Pinpoint the cell where the given text exists, returning its [X, Y] midpoint coordinate. 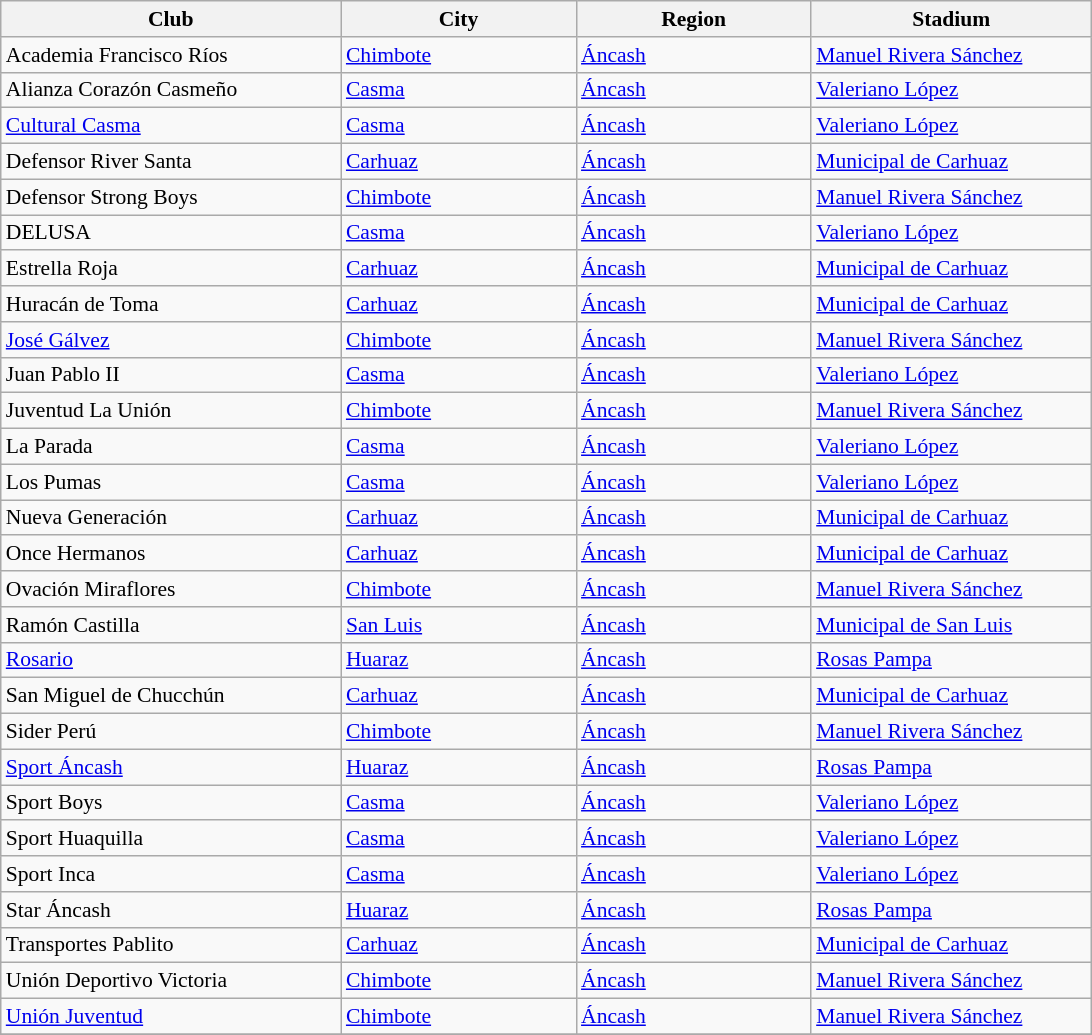
DELUSA [171, 233]
Unión Juventud [171, 1017]
Once Hermanos [171, 554]
San Luis [458, 625]
Ramón Castilla [171, 625]
Municipal de San Luis [951, 625]
Sport Boys [171, 803]
Huracán de Toma [171, 304]
Club [171, 19]
Sport Huaquilla [171, 839]
Sport Áncash [171, 767]
Sider Perú [171, 732]
City [458, 19]
Juan Pablo II [171, 375]
Cultural Casma [171, 126]
José Gálvez [171, 340]
Defensor Strong Boys [171, 197]
Stadium [951, 19]
Nueva Generación [171, 518]
Rosario [171, 660]
Defensor River Santa [171, 162]
Unión Deportivo Victoria [171, 981]
Juventud La Unión [171, 411]
San Miguel de Chucchún [171, 696]
Star Áncash [171, 910]
Transportes Pablito [171, 945]
La Parada [171, 447]
Region [694, 19]
Sport Inca [171, 874]
Estrella Roja [171, 269]
Ovación Miraflores [171, 589]
Los Pumas [171, 482]
Academia Francisco Ríos [171, 55]
Alianza Corazón Casmeño [171, 90]
